Return the [x, y] coordinate for the center point of the cell that contains the specified text.  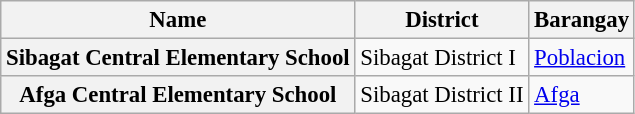
Afga [582, 95]
Afga Central Elementary School [178, 95]
Sibagat District II [442, 95]
Sibagat Central Elementary School [178, 58]
Name [178, 20]
Sibagat District I [442, 58]
District [442, 20]
Poblacion [582, 58]
Barangay [582, 20]
